Provide the [x, y] coordinate of the cell's center where the given text is located.  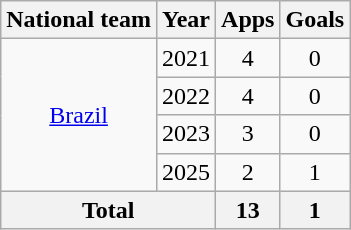
2022 [186, 96]
2023 [186, 134]
Brazil [79, 115]
Apps [248, 20]
2021 [186, 58]
13 [248, 210]
Goals [315, 20]
National team [79, 20]
2025 [186, 172]
3 [248, 134]
Year [186, 20]
2 [248, 172]
Total [108, 210]
